Detect which cell encompasses the target text, then output its (x, y) center coordinate. 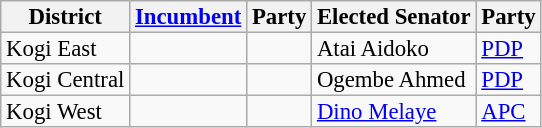
Elected Senator (394, 17)
District (66, 17)
Kogi West (66, 112)
Incumbent (188, 17)
Ogembe Ahmed (394, 80)
Kogi East (66, 49)
Kogi Central (66, 80)
Atai Aidoko (394, 49)
Dino Melaye (394, 112)
APC (508, 112)
